Provide the (X, Y) coordinate of the cell's center where the given text is located.  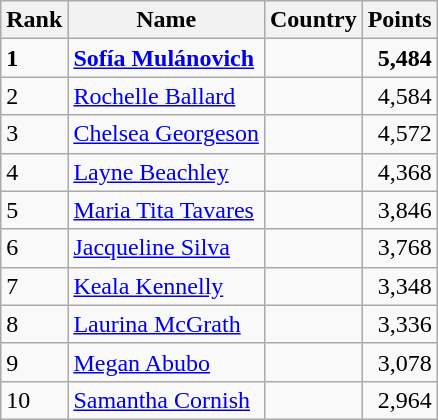
Megan Abubo (166, 362)
3 (34, 134)
5,484 (400, 58)
3,768 (400, 248)
Maria Tita Tavares (166, 210)
9 (34, 362)
2 (34, 96)
Chelsea Georgeson (166, 134)
Rochelle Ballard (166, 96)
3,078 (400, 362)
4,368 (400, 172)
1 (34, 58)
Layne Beachley (166, 172)
Jacqueline Silva (166, 248)
Rank (34, 20)
3,348 (400, 286)
10 (34, 400)
Name (166, 20)
4,584 (400, 96)
Laurina McGrath (166, 324)
4,572 (400, 134)
7 (34, 286)
6 (34, 248)
5 (34, 210)
Keala Kennelly (166, 286)
3,846 (400, 210)
2,964 (400, 400)
4 (34, 172)
3,336 (400, 324)
8 (34, 324)
Points (400, 20)
Country (313, 20)
Samantha Cornish (166, 400)
Sofía Mulánovich (166, 58)
